Determine the [x, y] coordinate at the center of the cell enclosing the given text.  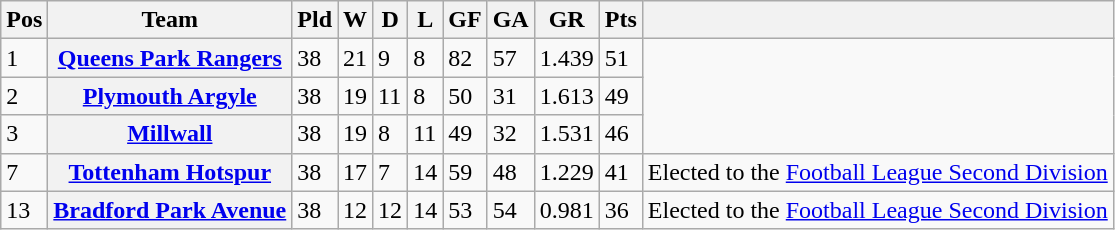
Plymouth Argyle [170, 96]
21 [356, 58]
32 [510, 134]
82 [465, 58]
1.229 [566, 172]
1.613 [566, 96]
Team [170, 20]
41 [620, 172]
54 [510, 210]
46 [620, 134]
36 [620, 210]
57 [510, 58]
D [390, 20]
59 [465, 172]
31 [510, 96]
1 [24, 58]
Queens Park Rangers [170, 58]
GR [566, 20]
9 [390, 58]
Pts [620, 20]
13 [24, 210]
GA [510, 20]
0.981 [566, 210]
Pos [24, 20]
1.531 [566, 134]
50 [465, 96]
2 [24, 96]
GF [465, 20]
Bradford Park Avenue [170, 210]
Tottenham Hotspur [170, 172]
48 [510, 172]
Millwall [170, 134]
1.439 [566, 58]
Pld [315, 20]
W [356, 20]
51 [620, 58]
L [426, 20]
53 [465, 210]
17 [356, 172]
3 [24, 134]
